Pinpoint the cell where the given text exists, returning its (x, y) midpoint coordinate. 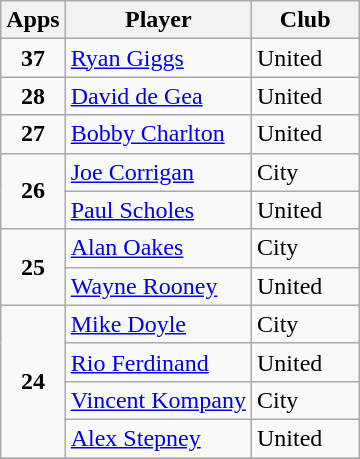
David de Gea (158, 96)
Joe Corrigan (158, 172)
Bobby Charlton (158, 134)
Player (158, 20)
25 (33, 267)
Vincent Kompany (158, 400)
Alex Stepney (158, 438)
24 (33, 381)
Wayne Rooney (158, 286)
Club (304, 20)
Paul Scholes (158, 210)
28 (33, 96)
Mike Doyle (158, 324)
Rio Ferdinand (158, 362)
Apps (33, 20)
27 (33, 134)
Alan Oakes (158, 248)
37 (33, 58)
Ryan Giggs (158, 58)
26 (33, 191)
